Scan for the cell matching the given text and deliver its (x, y) coordinate at center. 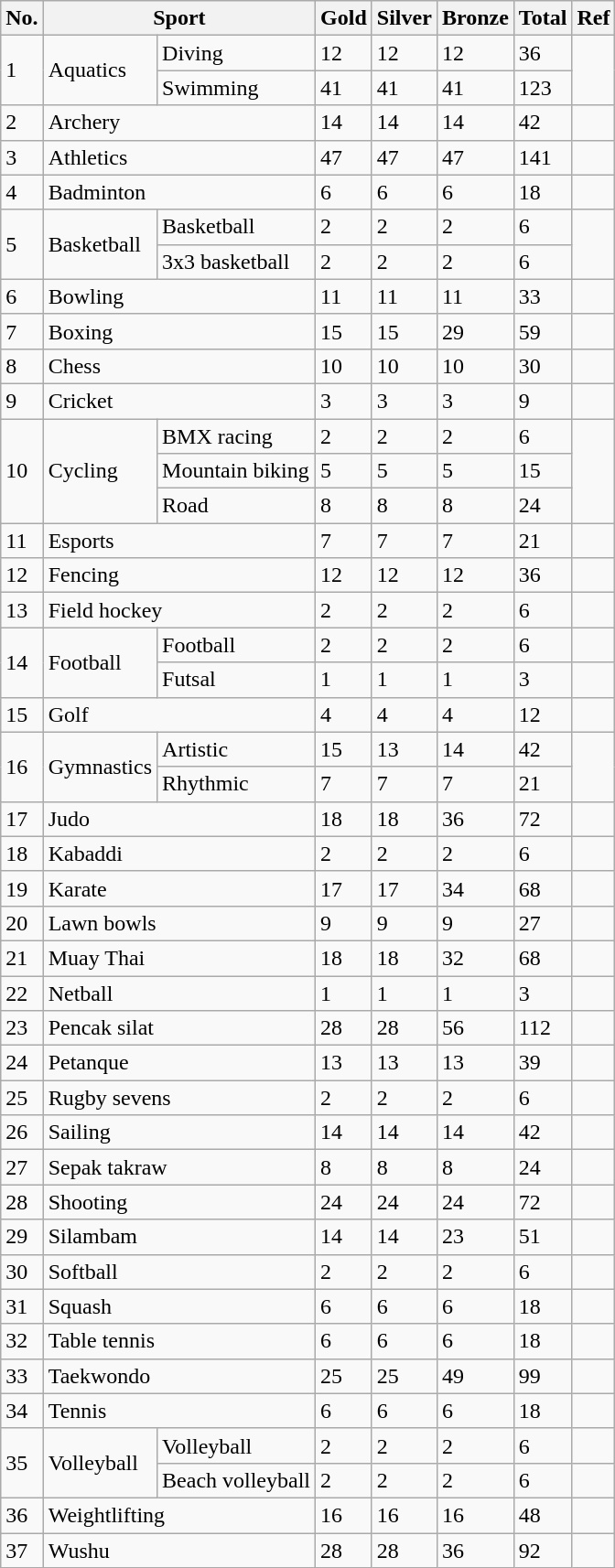
Judo (179, 819)
49 (475, 1376)
35 (22, 1463)
Diving (236, 53)
Gold (344, 18)
Sepak takraw (179, 1167)
92 (543, 1551)
Kabaddi (179, 854)
Weightlifting (179, 1515)
Boxing (179, 331)
20 (22, 923)
39 (543, 1063)
48 (543, 1515)
99 (543, 1376)
Esports (179, 541)
Aquatics (100, 70)
BMX racing (236, 436)
Muay Thai (179, 958)
Futsal (236, 680)
Cricket (179, 401)
No. (22, 18)
112 (543, 1028)
Karate (179, 888)
Total (543, 18)
Silambam (179, 1237)
Lawn bowls (179, 923)
Taekwondo (179, 1376)
Sailing (179, 1133)
Netball (179, 993)
Road (236, 506)
Squash (179, 1306)
Badminton (179, 192)
Silver (405, 18)
Sport (179, 18)
Ref (593, 18)
Field hockey (179, 610)
Rhythmic (236, 784)
Chess (179, 366)
Artistic (236, 749)
3x3 basketball (236, 262)
Swimming (236, 88)
Archery (179, 123)
Fencing (179, 575)
Beach volleyball (236, 1480)
Mountain biking (236, 471)
Golf (179, 714)
Gymnastics (100, 767)
Cycling (100, 471)
Petanque (179, 1063)
59 (543, 331)
19 (22, 888)
123 (543, 88)
Softball (179, 1272)
56 (475, 1028)
Rugby sevens (179, 1098)
51 (543, 1237)
141 (543, 157)
37 (22, 1551)
Wushu (179, 1551)
22 (22, 993)
Athletics (179, 157)
Pencak silat (179, 1028)
Table tennis (179, 1341)
Shooting (179, 1202)
Bronze (475, 18)
26 (22, 1133)
Tennis (179, 1411)
31 (22, 1306)
Bowling (179, 296)
